Capture the cell that displays the provided text and extract its (X, Y) central coordinate. 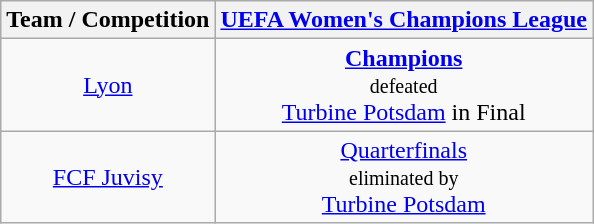
UEFA Women's Champions League (404, 20)
Team / Competition (108, 20)
Champions defeated Turbine Potsdam in Final (404, 85)
Lyon (108, 85)
FCF Juvisy (108, 177)
Quarterfinals eliminated by Turbine Potsdam (404, 177)
